Search for the cell housing the specified text and yield its (X, Y) center coordinate. 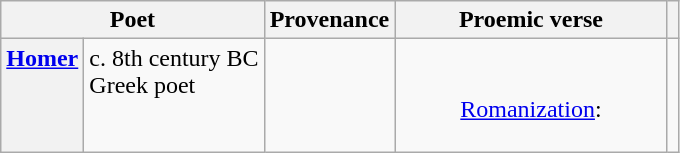
Provenance (330, 20)
c. 8th century BCGreek poet (174, 96)
Proemic verse (531, 20)
Romanization: (531, 96)
Homer (42, 96)
Poet (132, 20)
